Provide the (X, Y) coordinate of the cell's center where the given text is located.  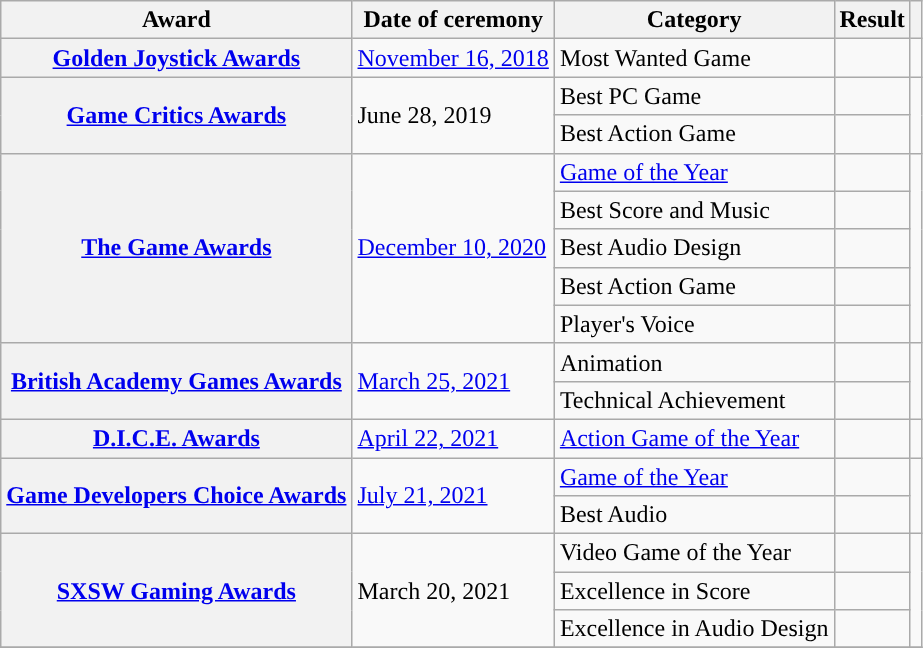
Best Score and Music (694, 210)
Excellence in Score (694, 591)
July 21, 2021 (453, 496)
Excellence in Audio Design (694, 629)
D.I.C.E. Awards (176, 438)
Game Developers Choice Awards (176, 496)
Golden Joystick Awards (176, 58)
Category (694, 20)
Award (176, 20)
Best PC Game (694, 96)
Best Audio (694, 515)
Animation (694, 362)
Action Game of the Year (694, 438)
Video Game of the Year (694, 553)
June 28, 2019 (453, 115)
Date of ceremony (453, 20)
Most Wanted Game (694, 58)
Technical Achievement (694, 400)
Best Audio Design (694, 248)
March 20, 2021 (453, 591)
April 22, 2021 (453, 438)
Result (872, 20)
March 25, 2021 (453, 381)
The Game Awards (176, 248)
November 16, 2018 (453, 58)
Player's Voice (694, 324)
December 10, 2020 (453, 248)
British Academy Games Awards (176, 381)
SXSW Gaming Awards (176, 591)
Game Critics Awards (176, 115)
